From the cell containing the given text, extract its center point as (X, Y) coordinate. 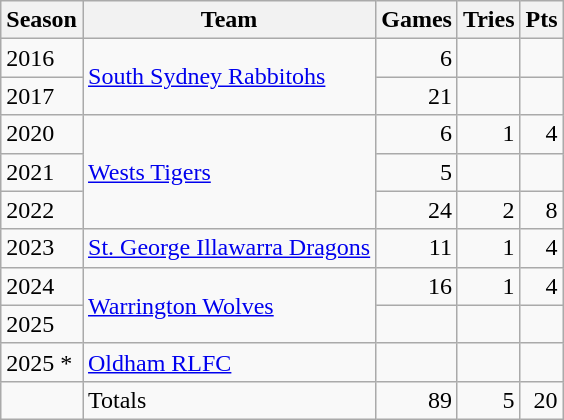
Oldham RLFC (228, 362)
Season (42, 20)
2022 (42, 210)
2 (488, 210)
South Sydney Rabbitohs (228, 77)
Games (417, 20)
20 (542, 400)
Totals (228, 400)
Tries (488, 20)
8 (542, 210)
Wests Tigers (228, 172)
2024 (42, 286)
2020 (42, 134)
Team (228, 20)
16 (417, 286)
Warrington Wolves (228, 305)
2025 * (42, 362)
89 (417, 400)
21 (417, 96)
St. George Illawarra Dragons (228, 248)
2021 (42, 172)
11 (417, 248)
24 (417, 210)
2016 (42, 58)
2023 (42, 248)
2025 (42, 324)
Pts (542, 20)
2017 (42, 96)
